For the text-containing cell, return its midpoint in [x, y] coordinate format. 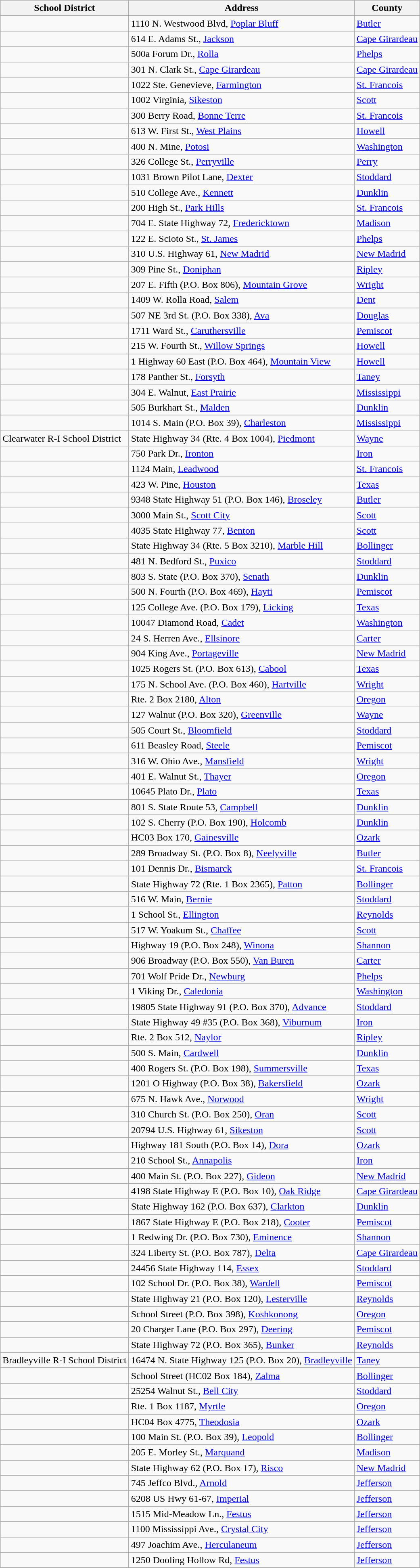
State Highway 62 (P.O. Box 17), Risco [241, 1468]
1 Highway 60 East (P.O. Box 464), Mountain View [241, 361]
324 Liberty St. (P.O. Box 787), Delta [241, 1253]
20794 U.S. Highway 61, Sikeston [241, 1130]
1409 W. Rolla Road, Salem [241, 300]
State Highway 72 (Rte. 1 Box 2365), Patton [241, 884]
10645 Plato Dr., Plato [241, 792]
1 Redwing Dr. (P.O. Box 730), Eminence [241, 1237]
178 Panther St., Forsyth [241, 377]
24 S. Herren Ave., Ellsinore [241, 638]
9348 State Highway 51 (P.O. Box 146), Broseley [241, 500]
Bradleyville R-I School District [65, 1360]
1002 Virginia, Sikeston [241, 100]
613 W. First St., West Plains [241, 131]
1201 O Highway (P.O. Box 38), Bakersfield [241, 1084]
1711 Ward St., Caruthersville [241, 331]
205 E. Morley St., Marquand [241, 1453]
704 E. State Highway 72, Fredericktown [241, 223]
Rte. 2 Box 2180, Alton [241, 700]
1 School St., Ellington [241, 914]
310 U.S. Highway 61, New Madrid [241, 254]
102 School Dr. (P.O. Box 38), Wardell [241, 1283]
300 Berry Road, Bonne Terre [241, 115]
316 W. Ohio Ave., Mansfield [241, 761]
School Street (P.O. Box 398), Koshkonong [241, 1314]
500a Forum Dr., Rolla [241, 54]
125 College Ave. (P.O. Box 179), Licking [241, 607]
State Highway 162 (P.O. Box 637), Clarkton [241, 1207]
State Highway 72 (P.O. Box 365), Bunker [241, 1345]
State Highway 34 (Rte. 4 Box 1004), Piedmont [241, 438]
Douglas [387, 315]
507 NE 3rd St. (P.O. Box 338), Ava [241, 315]
175 N. School Ave. (P.O. Box 460), Hartville [241, 684]
4198 State Highway E (P.O. Box 10), Oak Ridge [241, 1191]
16474 N. State Highway 125 (P.O. Box 20), Bradleyville [241, 1360]
803 S. State (P.O. Box 370), Senath [241, 576]
24456 State Highway 114, Essex [241, 1268]
423 W. Pine, Houston [241, 484]
289 Broadway St. (P.O. Box 8), Neelyville [241, 853]
510 College Ave., Kennett [241, 193]
500 S. Main, Cardwell [241, 1053]
1014 S. Main (P.O. Box 39), Charleston [241, 423]
122 E. Scioto St., St. James [241, 239]
517 W. Yoakum St., Chaffee [241, 930]
10047 Diamond Road, Cadet [241, 623]
1124 Main, Leadwood [241, 469]
School District [65, 8]
745 Jeffco Blvd., Arnold [241, 1483]
1110 N. Westwood Blvd, Poplar Bluff [241, 23]
500 N. Fourth (P.O. Box 469), Hayti [241, 592]
100 Main St. (P.O. Box 39), Leopold [241, 1437]
Clearwater R-I School District [65, 438]
675 N. Hawk Ave., Norwood [241, 1099]
4035 State Highway 77, Benton [241, 530]
1867 State Highway E (P.O. Box 218), Cooter [241, 1222]
401 E. Walnut St., Thayer [241, 776]
1250 Dooling Hollow Rd, Festus [241, 1560]
210 School St., Annapolis [241, 1160]
400 Rogers St. (P.O. Box 198), Summersville [241, 1068]
309 Pine St., Doniphan [241, 269]
State Highway 49 #35 (P.O. Box 368), Viburnum [241, 1022]
207 E. Fifth (P.O. Box 806), Mountain Grove [241, 285]
School Street (HC02 Box 184), Zalma [241, 1375]
Perry [387, 161]
State Highway 34 (Rte. 5 Box 3210), Marble Hill [241, 546]
505 Court St., Bloomfield [241, 730]
400 N. Mine, Potosi [241, 146]
20 Charger Lane (P.O. Box 297), Deering [241, 1329]
1515 Mid-Meadow Ln., Festus [241, 1514]
200 High St., Park Hills [241, 208]
HC04 Box 4775, Theodosia [241, 1421]
HC03 Box 170, Gainesville [241, 838]
215 W. Fourth St., Willow Springs [241, 346]
25254 Walnut St., Bell City [241, 1391]
1100 Mississippi Ave., Crystal City [241, 1529]
400 Main St. (P.O. Box 227), Gideon [241, 1176]
1025 Rogers St. (P.O. Box 613), Cabool [241, 669]
3000 Main St., Scott City [241, 515]
Highway 181 South (P.O. Box 14), Dora [241, 1145]
906 Broadway (P.O. Box 550), Van Buren [241, 961]
102 S. Cherry (P.O. Box 190), Holcomb [241, 822]
614 E. Adams St., Jackson [241, 39]
505 Burkhart St., Malden [241, 407]
611 Beasley Road, Steele [241, 746]
516 W. Main, Bernie [241, 899]
Rte. 2 Box 512, Naylor [241, 1038]
801 S. State Route 53, Campbell [241, 807]
Highway 19 (P.O. Box 248), Winona [241, 945]
6208 US Hwy 61-67, Imperial [241, 1499]
304 E. Walnut, East Prairie [241, 392]
County [387, 8]
Rte. 1 Box 1187, Myrtle [241, 1406]
State Highway 21 (P.O. Box 120), Lesterville [241, 1299]
326 College St., Perryville [241, 161]
Dent [387, 300]
1031 Brown Pilot Lane, Dexter [241, 177]
310 Church St. (P.O. Box 250), Oran [241, 1114]
1 Viking Dr., Caledonia [241, 992]
1022 Ste. Genevieve, Farmington [241, 85]
497 Joachim Ave., Herculaneum [241, 1545]
301 N. Clark St., Cape Girardeau [241, 69]
127 Walnut (P.O. Box 320), Greenville [241, 715]
750 Park Dr., Ironton [241, 454]
904 King Ave., Portageville [241, 653]
101 Dennis Dr., Bismarck [241, 868]
701 Wolf Pride Dr., Newburg [241, 976]
481 N. Bedford St., Puxico [241, 561]
Address [241, 8]
19805 State Highway 91 (P.O. Box 370), Advance [241, 1007]
